Find where the given text appears and provide that cell's center as (X, Y) coordinate. 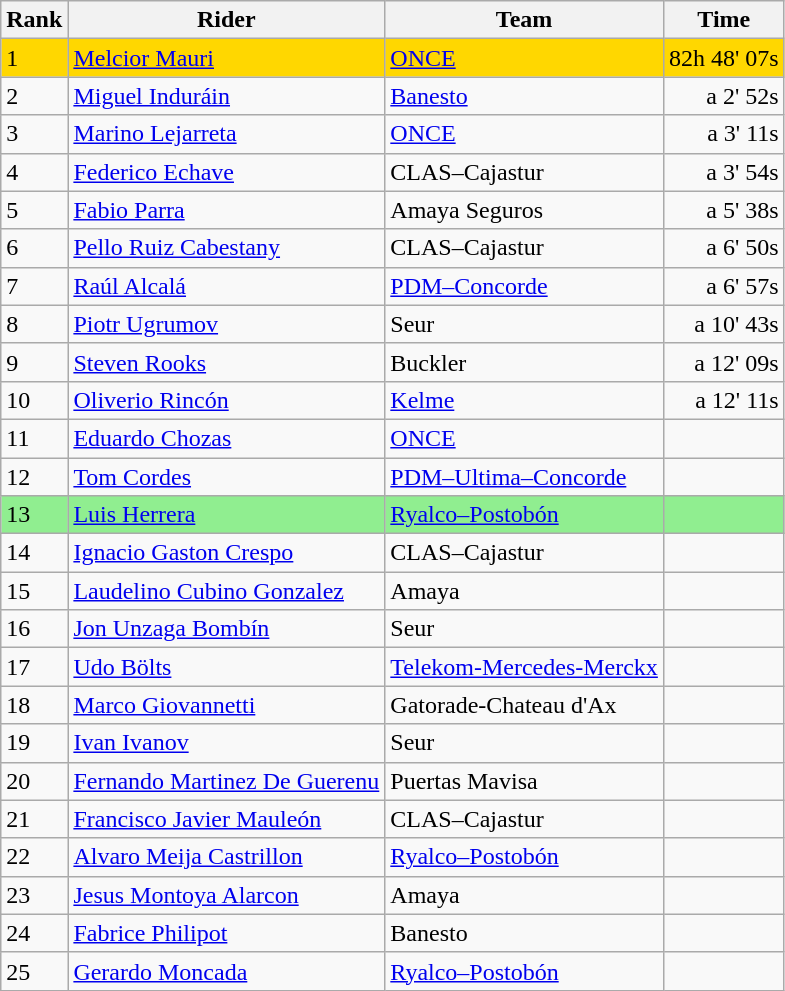
Team (524, 20)
8 (34, 324)
Laudelino Cubino Gonzalez (226, 591)
Steven Rooks (226, 362)
Time (724, 20)
Telekom-Mercedes-Merckx (524, 667)
24 (34, 933)
Rider (226, 20)
a 6' 57s (724, 286)
PDM–Concorde (524, 286)
a 6' 50s (724, 248)
82h 48' 07s (724, 58)
Pello Ruiz Cabestany (226, 248)
9 (34, 362)
23 (34, 895)
a 3' 54s (724, 172)
Gatorade-Chateau d'Ax (524, 705)
21 (34, 819)
PDM–Ultima–Concorde (524, 477)
10 (34, 400)
Fabio Parra (226, 210)
Marino Lejarreta (226, 134)
Luis Herrera (226, 515)
Rank (34, 20)
18 (34, 705)
a 2' 52s (724, 96)
Udo Bölts (226, 667)
1 (34, 58)
16 (34, 629)
Puertas Mavisa (524, 781)
Marco Giovannetti (226, 705)
11 (34, 438)
Fernando Martinez De Guerenu (226, 781)
Eduardo Chozas (226, 438)
Buckler (524, 362)
15 (34, 591)
7 (34, 286)
12 (34, 477)
a 5' 38s (724, 210)
22 (34, 857)
Jesus Montoya Alarcon (226, 895)
Gerardo Moncada (226, 971)
Piotr Ugrumov (226, 324)
Oliverio Rincón (226, 400)
Ignacio Gaston Crespo (226, 553)
Fabrice Philipot (226, 933)
a 12' 11s (724, 400)
5 (34, 210)
Raúl Alcalá (226, 286)
13 (34, 515)
a 3' 11s (724, 134)
2 (34, 96)
Kelme (524, 400)
Jon Unzaga Bombín (226, 629)
Amaya Seguros (524, 210)
19 (34, 743)
14 (34, 553)
Alvaro Meija Castrillon (226, 857)
6 (34, 248)
a 12' 09s (724, 362)
Tom Cordes (226, 477)
Federico Echave (226, 172)
a 10' 43s (724, 324)
17 (34, 667)
20 (34, 781)
Francisco Javier Mauleón (226, 819)
3 (34, 134)
25 (34, 971)
Miguel Induráin (226, 96)
Ivan Ivanov (226, 743)
Melcior Mauri (226, 58)
4 (34, 172)
